Return [x, y] of the center of cell containing provided text 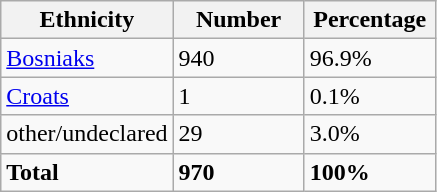
970 [238, 172]
Bosniaks [87, 58]
29 [238, 134]
Percentage [370, 20]
940 [238, 58]
100% [370, 172]
Croats [87, 96]
96.9% [370, 58]
3.0% [370, 134]
Number [238, 20]
other/undeclared [87, 134]
1 [238, 96]
Total [87, 172]
0.1% [370, 96]
Ethnicity [87, 20]
